Detect which cell encompasses the target text, then output its (x, y) center coordinate. 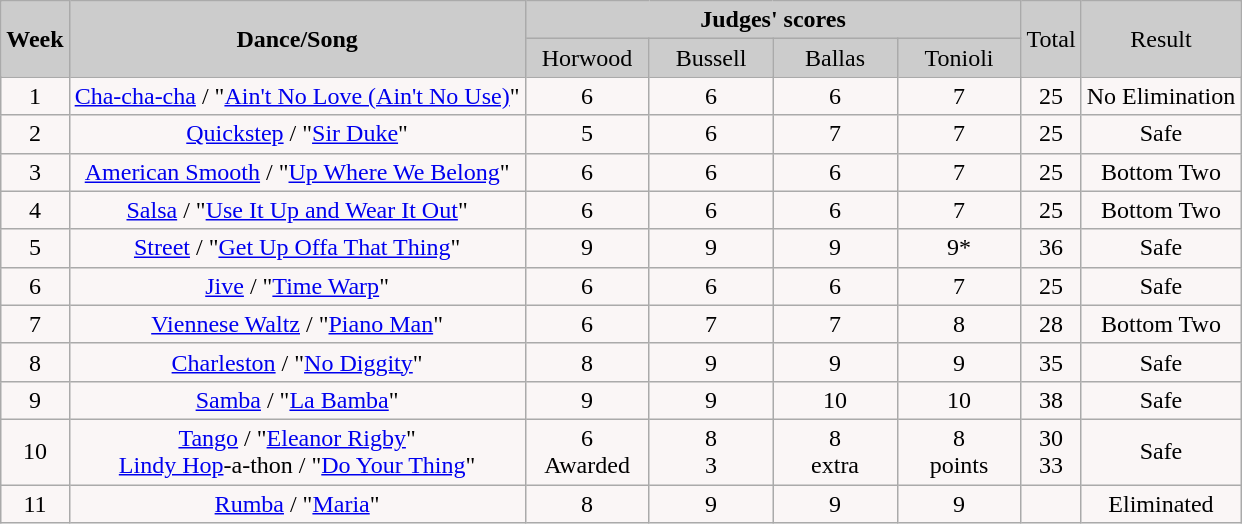
Week (35, 39)
Tonioli (959, 58)
9* (959, 248)
28 (1051, 324)
35 (1051, 362)
3033 (1051, 452)
38 (1051, 400)
Judges' scores (773, 20)
3 (35, 172)
Rumba / "Maria" (297, 503)
Total (1051, 39)
Charleston / "No Diggity" (297, 362)
6Awarded (587, 452)
4 (35, 210)
Street / "Get Up Offa That Thing" (297, 248)
Bussell (711, 58)
1 (35, 96)
Ballas (835, 58)
Horwood (587, 58)
2 (35, 134)
No Elimination (1161, 96)
8extra (835, 452)
83 (711, 452)
Result (1161, 39)
Jive / "Time Warp" (297, 286)
Eliminated (1161, 503)
Dance/Song (297, 39)
36 (1051, 248)
Salsa / "Use It Up and Wear It Out" (297, 210)
Tango / "Eleanor Rigby"Lindy Hop-a-thon / "Do Your Thing" (297, 452)
Samba / "La Bamba" (297, 400)
American Smooth / "Up Where We Belong" (297, 172)
Quickstep / "Sir Duke" (297, 134)
11 (35, 503)
Cha-cha-cha / "Ain't No Love (Ain't No Use)" (297, 96)
Viennese Waltz / "Piano Man" (297, 324)
8points (959, 452)
